Search for the cell housing the specified text and yield its (x, y) center coordinate. 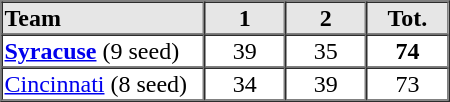
Team (104, 18)
35 (326, 50)
74 (407, 50)
34 (244, 84)
Tot. (407, 18)
Cincinnati (8 seed) (104, 84)
1 (244, 18)
73 (407, 84)
Syracuse (9 seed) (104, 50)
2 (326, 18)
